Output the [x, y] coordinate of the center of the cell containing the given text.  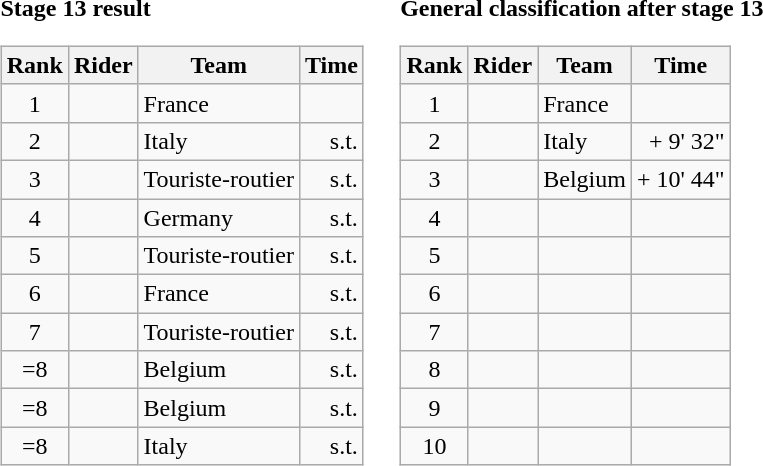
Germany [218, 217]
9 [434, 408]
10 [434, 446]
+ 9' 32" [680, 141]
+ 10' 44" [680, 179]
8 [434, 370]
